Extract the [X, Y] coordinate from the center of the cell holding the provided text.  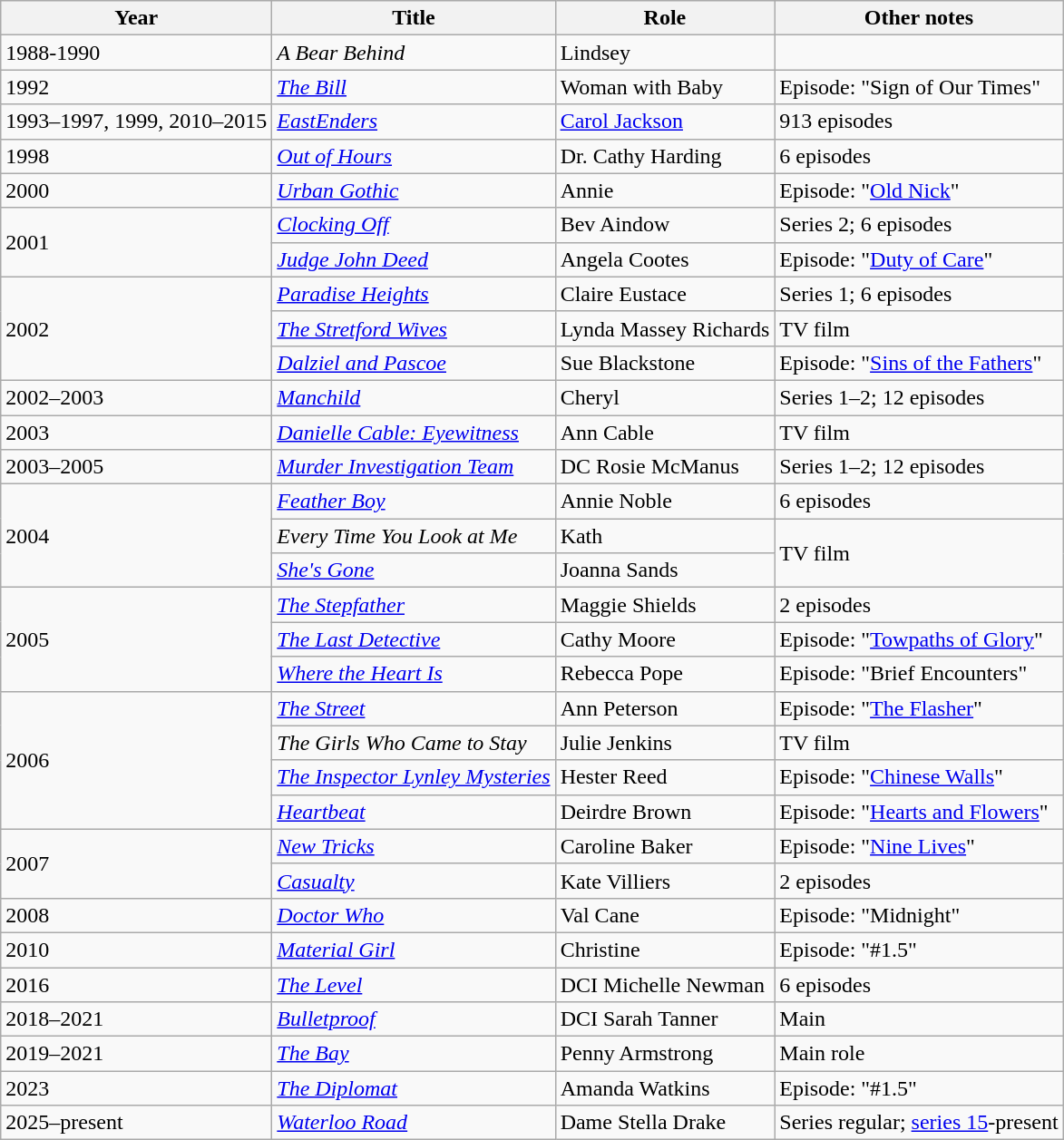
The Bay [414, 1054]
Series 2; 6 episodes [919, 225]
2025–present [136, 1123]
1998 [136, 156]
2006 [136, 760]
The Stretford Wives [414, 328]
She's Gone [414, 570]
The Inspector Lynley Mysteries [414, 777]
Annie Noble [665, 502]
Role [665, 18]
Waterloo Road [414, 1123]
Bev Aindow [665, 225]
Lindsey [665, 53]
Kath [665, 536]
2008 [136, 915]
Casualty [414, 881]
Dalziel and Pascoe [414, 363]
Carol Jackson [665, 122]
Danielle Cable: Eyewitness [414, 433]
Hester Reed [665, 777]
2004 [136, 536]
Every Time You Look at Me [414, 536]
Amanda Watkins [665, 1088]
Dr. Cathy Harding [665, 156]
New Tricks [414, 846]
2007 [136, 863]
Deirdre Brown [665, 812]
1992 [136, 87]
2023 [136, 1088]
Cheryl [665, 397]
Bulletproof [414, 1019]
Sue Blackstone [665, 363]
Paradise Heights [414, 294]
Episode: "The Flasher" [919, 708]
Val Cane [665, 915]
Episode: "Chinese Walls" [919, 777]
DCI Sarah Tanner [665, 1019]
Caroline Baker [665, 846]
Cathy Moore [665, 639]
2002–2003 [136, 397]
2003–2005 [136, 467]
2005 [136, 639]
Joanna Sands [665, 570]
Urban Gothic [414, 190]
Woman with Baby [665, 87]
DCI Michelle Newman [665, 984]
EastEnders [414, 122]
1993–1997, 1999, 2010–2015 [136, 122]
Ann Cable [665, 433]
2001 [136, 242]
1988-1990 [136, 53]
The Stepfather [414, 605]
Episode: "Nine Lives" [919, 846]
2019–2021 [136, 1054]
Series regular; series 15-present [919, 1123]
2003 [136, 433]
2010 [136, 950]
2000 [136, 190]
Kate Villiers [665, 881]
Title [414, 18]
Episode: "Brief Encounters" [919, 674]
Episode: "Duty of Care" [919, 259]
2018–2021 [136, 1019]
Rebecca Pope [665, 674]
Christine [665, 950]
Ann Peterson [665, 708]
Maggie Shields [665, 605]
Episode: "Midnight" [919, 915]
Manchild [414, 397]
2002 [136, 328]
Claire Eustace [665, 294]
The Bill [414, 87]
Episode: "Towpaths of Glory" [919, 639]
Out of Hours [414, 156]
Material Girl [414, 950]
Murder Investigation Team [414, 467]
Lynda Massey Richards [665, 328]
Feather Boy [414, 502]
The Street [414, 708]
Series 1; 6 episodes [919, 294]
Main role [919, 1054]
Other notes [919, 18]
Episode: "Hearts and Flowers" [919, 812]
Doctor Who [414, 915]
Main [919, 1019]
Heartbeat [414, 812]
DC Rosie McManus [665, 467]
Episode: "Sins of the Fathers" [919, 363]
The Last Detective [414, 639]
2016 [136, 984]
913 episodes [919, 122]
The Girls Who Came to Stay [414, 743]
A Bear Behind [414, 53]
Julie Jenkins [665, 743]
Penny Armstrong [665, 1054]
Angela Cootes [665, 259]
Episode: "Sign of Our Times" [919, 87]
Year [136, 18]
The Diplomat [414, 1088]
Dame Stella Drake [665, 1123]
The Level [414, 984]
Episode: "Old Nick" [919, 190]
Where the Heart Is [414, 674]
Clocking Off [414, 225]
Annie [665, 190]
Judge John Deed [414, 259]
